From the cell containing the given text, extract its center point as (x, y) coordinate. 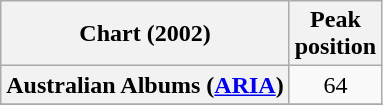
Australian Albums (ARIA) (145, 85)
Peakposition (335, 34)
Chart (2002) (145, 34)
64 (335, 85)
